Pinpoint the cell where the given text exists, returning its (X, Y) midpoint coordinate. 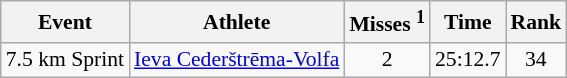
34 (536, 60)
Misses 1 (387, 22)
2 (387, 60)
Ieva Cederštrēma-Volfa (236, 60)
7.5 km Sprint (65, 60)
Event (65, 22)
25:12.7 (468, 60)
Athlete (236, 22)
Rank (536, 22)
Time (468, 22)
